Search for the cell housing the specified text and yield its (X, Y) center coordinate. 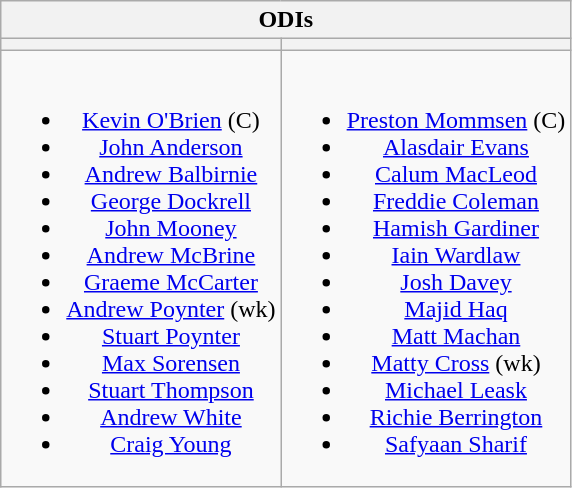
ODIs (286, 20)
